Locate the cell with the specified text and output its [X, Y] center coordinate. 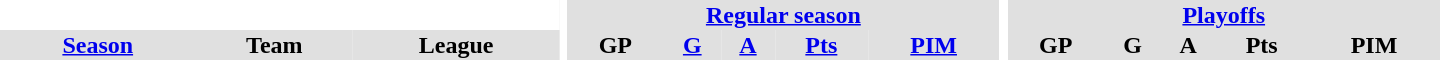
Season [98, 45]
League [456, 45]
Playoffs [1224, 15]
Regular season [783, 15]
Team [274, 45]
